Return (X, Y) of the center of cell containing provided text 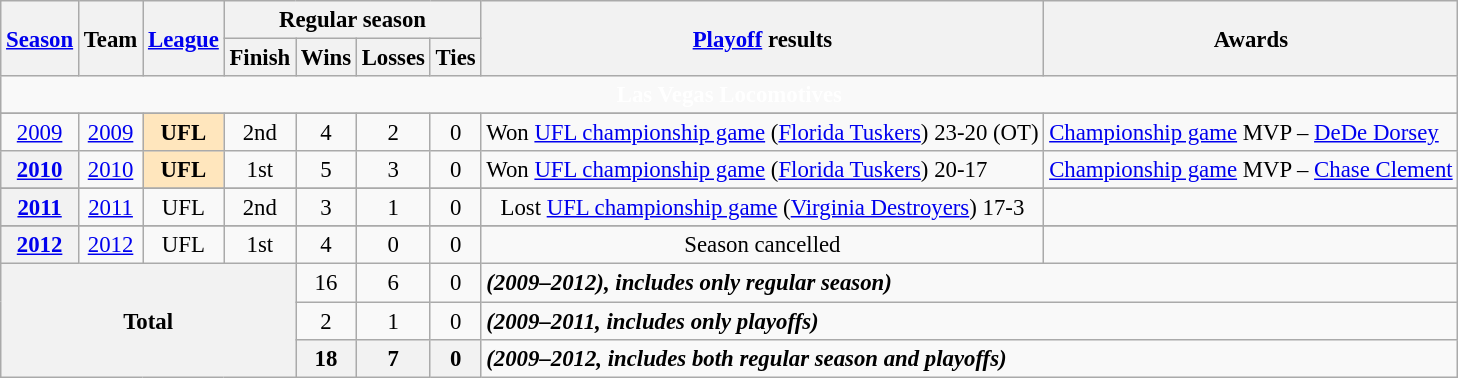
18 (326, 358)
Team (110, 38)
5 (326, 170)
(2009–2012, includes both regular season and playoffs) (970, 358)
Ties (456, 58)
Lost UFL championship game (Virginia Destroyers) 17-3 (762, 208)
(2009–2012), includes only regular season) (970, 283)
Regular season (352, 20)
16 (326, 283)
Season (40, 38)
Wins (326, 58)
Won UFL championship game (Florida Tuskers) 23-20 (OT) (762, 133)
Las Vegas Locomotives (730, 95)
Playoff results (762, 38)
Season cancelled (762, 245)
Awards (1251, 38)
Losses (393, 58)
(2009–2011, includes only playoffs) (970, 321)
Finish (260, 58)
Total (148, 320)
Championship game MVP – Chase Clement (1251, 170)
Won UFL championship game (Florida Tuskers) 20-17 (762, 170)
6 (393, 283)
Championship game MVP – DeDe Dorsey (1251, 133)
League (184, 38)
7 (393, 358)
